Extract the (X, Y) coordinate from the center of the cell holding the provided text.  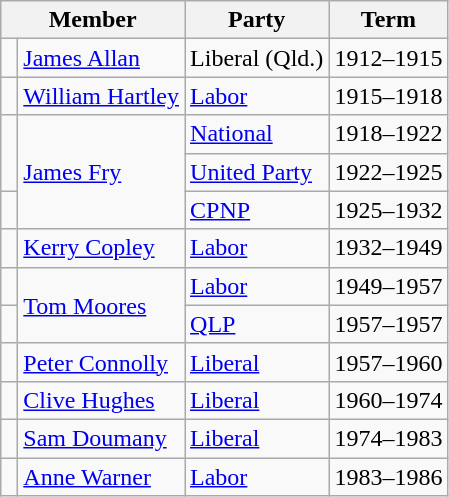
National (257, 134)
CPNP (257, 210)
1912–1915 (388, 58)
Liberal (Qld.) (257, 58)
1925–1932 (388, 210)
James Fry (102, 172)
1949–1957 (388, 286)
1915–1918 (388, 96)
1957–1957 (388, 324)
William Hartley (102, 96)
Anne Warner (102, 477)
Party (257, 20)
Term (388, 20)
QLP (257, 324)
Kerry Copley (102, 248)
1918–1922 (388, 134)
1957–1960 (388, 362)
James Allan (102, 58)
Member (93, 20)
1974–1983 (388, 438)
Sam Doumany (102, 438)
1983–1986 (388, 477)
Tom Moores (102, 305)
1922–1925 (388, 172)
United Party (257, 172)
1960–1974 (388, 400)
Peter Connolly (102, 362)
1932–1949 (388, 248)
Clive Hughes (102, 400)
